For the text-containing cell, return its midpoint in [x, y] coordinate format. 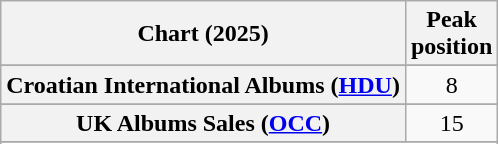
Chart (2025) [204, 34]
UK Albums Sales (OCC) [204, 123]
8 [451, 85]
Peakposition [451, 34]
15 [451, 123]
Croatian International Albums (HDU) [204, 85]
